Extract the [X, Y] coordinate from the center of the cell holding the provided text.  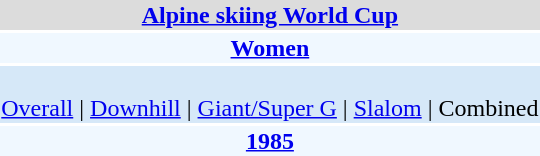
Women [270, 48]
Overall | Downhill | Giant/Super G | Slalom | Combined [270, 94]
1985 [270, 141]
Alpine skiing World Cup [270, 15]
